Locate the cell with the specified text and output its (X, Y) center coordinate. 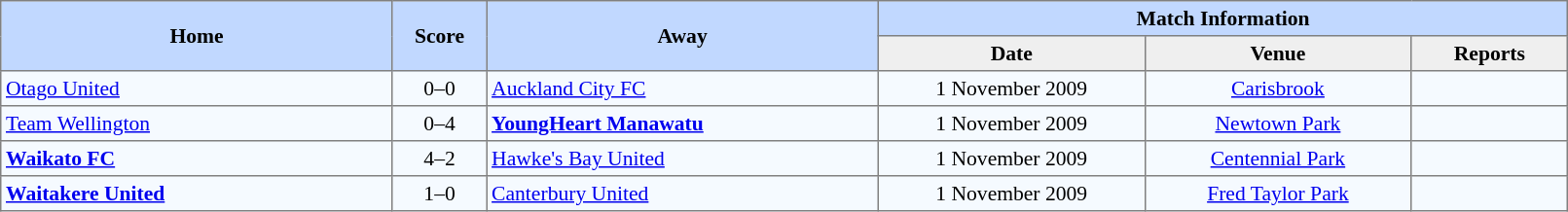
4–2 (440, 159)
Team Wellington (197, 124)
Away (683, 36)
Otago United (197, 88)
Home (197, 36)
Newtown Park (1278, 124)
Score (440, 36)
Carisbrook (1278, 88)
Fred Taylor Park (1278, 194)
Reports (1489, 53)
Auckland City FC (683, 88)
Hawke's Bay United (683, 159)
0–4 (440, 124)
Waitakere United (197, 194)
1–0 (440, 194)
Match Information (1222, 18)
Centennial Park (1278, 159)
YoungHeart Manawatu (683, 124)
Canterbury United (683, 194)
Date (1011, 53)
Waikato FC (197, 159)
Venue (1278, 53)
0–0 (440, 88)
